Capture the cell that displays the provided text and extract its (X, Y) central coordinate. 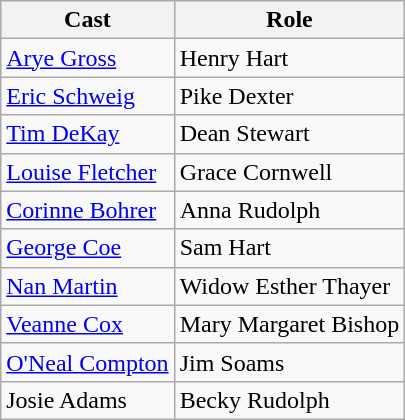
Veanne Cox (88, 324)
Dean Stewart (290, 134)
Eric Schweig (88, 96)
Tim DeKay (88, 134)
Grace Cornwell (290, 172)
George Coe (88, 248)
Corinne Bohrer (88, 210)
Jim Soams (290, 362)
O'Neal Compton (88, 362)
Anna Rudolph (290, 210)
Louise Fletcher (88, 172)
Role (290, 20)
Cast (88, 20)
Widow Esther Thayer (290, 286)
Mary Margaret Bishop (290, 324)
Henry Hart (290, 58)
Becky Rudolph (290, 400)
Pike Dexter (290, 96)
Josie Adams (88, 400)
Nan Martin (88, 286)
Sam Hart (290, 248)
Arye Gross (88, 58)
